Provide the (X, Y) coordinate of the cell's center where the given text is located.  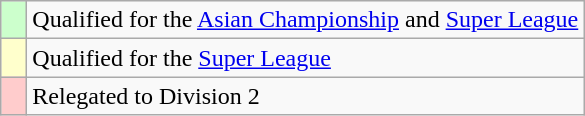
Relegated to Division 2 (306, 96)
Qualified for the Super League (306, 58)
Qualified for the Asian Championship and Super League (306, 20)
